Capture the cell that displays the provided text and extract its (x, y) central coordinate. 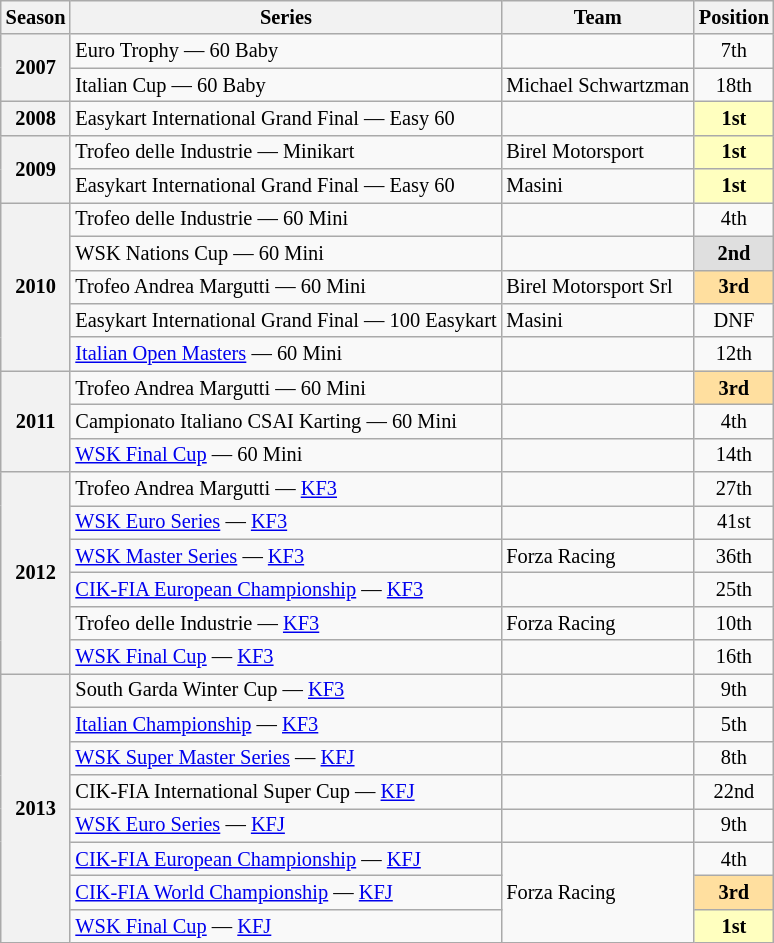
WSK Nations Cup — 60 Mini (286, 253)
5th (734, 724)
DNF (734, 320)
Trofeo Andrea Margutti — KF3 (286, 489)
Michael Schwartzman (598, 85)
10th (734, 623)
2010 (36, 286)
WSK Final Cup — KFJ (286, 926)
41st (734, 522)
WSK Euro Series — KFJ (286, 825)
Italian Championship — KF3 (286, 724)
Series (286, 17)
16th (734, 657)
Italian Cup — 60 Baby (286, 85)
CIK-FIA European Championship — KFJ (286, 859)
27th (734, 489)
8th (734, 758)
Euro Trophy — 60 Baby (286, 51)
South Garda Winter Cup — KF3 (286, 690)
7th (734, 51)
WSK Final Cup — 60 Mini (286, 455)
Trofeo delle Industrie — Minikart (286, 152)
36th (734, 556)
WSK Euro Series — KF3 (286, 522)
2008 (36, 118)
2007 (36, 68)
CIK-FIA European Championship — KF3 (286, 589)
Trofeo delle Industrie — KF3 (286, 623)
CIK-FIA International Super Cup — KFJ (286, 791)
Trofeo delle Industrie — 60 Mini (286, 219)
2012 (36, 573)
Birel Motorsport (598, 152)
2nd (734, 253)
22nd (734, 791)
Season (36, 17)
2011 (36, 422)
Campionato Italiano CSAI Karting — 60 Mini (286, 421)
14th (734, 455)
Position (734, 17)
2009 (36, 168)
WSK Master Series — KF3 (286, 556)
Easykart International Grand Final — 100 Easykart (286, 320)
2013 (36, 808)
25th (734, 589)
Birel Motorsport Srl (598, 287)
CIK-FIA World Championship — KFJ (286, 892)
WSK Final Cup — KF3 (286, 657)
12th (734, 354)
WSK Super Master Series — KFJ (286, 758)
18th (734, 85)
Team (598, 17)
Italian Open Masters — 60 Mini (286, 354)
